Extract the (x, y) coordinate from the center of the cell holding the provided text.  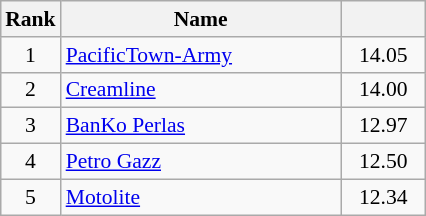
5 (30, 197)
Name (201, 19)
Creamline (201, 90)
Petro Gazz (201, 161)
4 (30, 161)
Motolite (201, 197)
1 (30, 54)
12.97 (384, 126)
3 (30, 126)
2 (30, 90)
12.34 (384, 197)
PacificTown-Army (201, 54)
14.05 (384, 54)
BanKo Perlas (201, 126)
14.00 (384, 90)
12.50 (384, 161)
Rank (30, 19)
